Return the [X, Y] coordinate for the center point of the cell that contains the specified text.  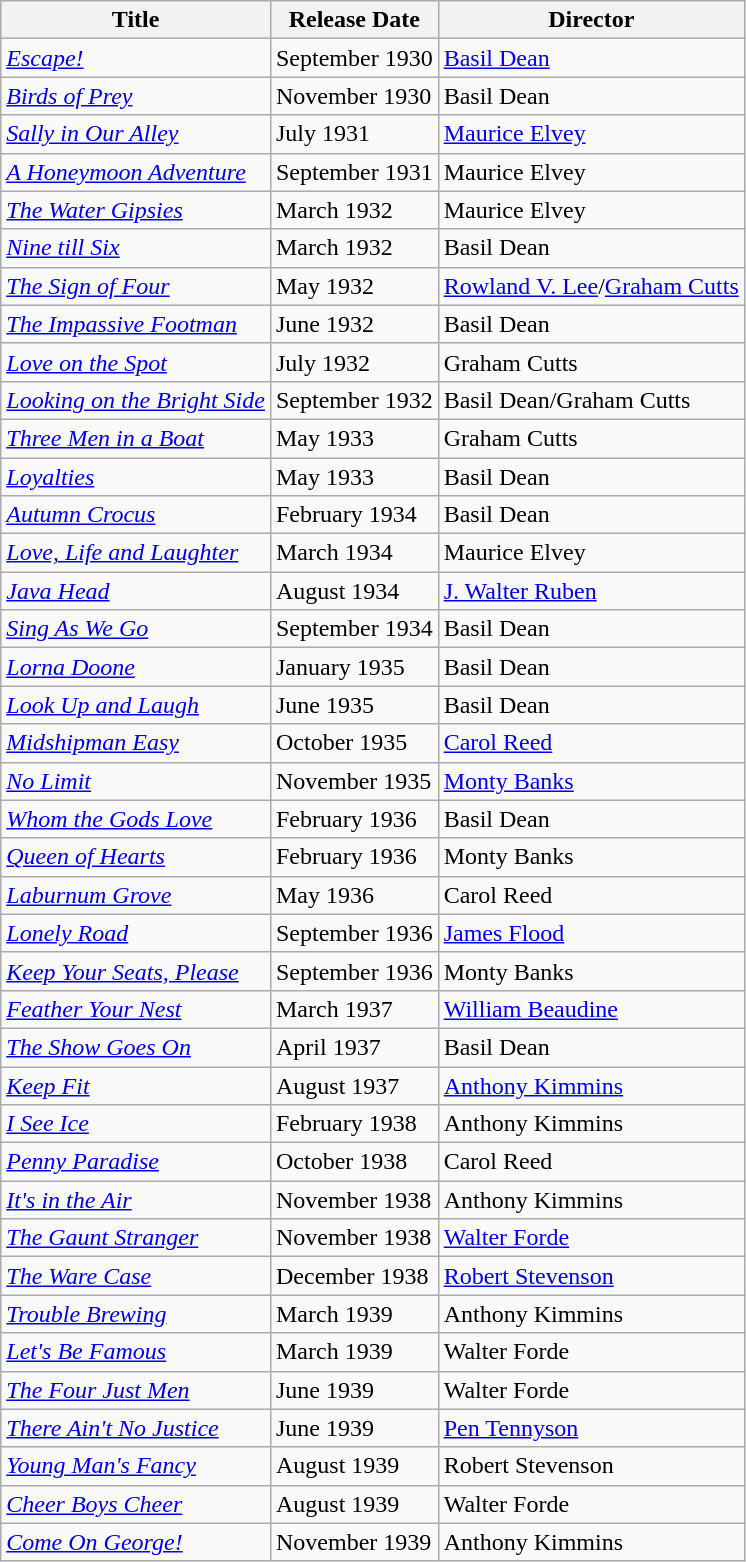
Trouble Brewing [136, 1314]
Lonely Road [136, 933]
September 1932 [354, 400]
September 1930 [354, 58]
Autumn Crocus [136, 515]
Java Head [136, 591]
Love, Life and Laughter [136, 553]
William Beaudine [591, 1009]
November 1935 [354, 781]
Cheer Boys Cheer [136, 1504]
The Ware Case [136, 1276]
Release Date [354, 20]
Escape! [136, 58]
Rowland V. Lee/Graham Cutts [591, 286]
October 1935 [354, 743]
March 1934 [354, 553]
Sing As We Go [136, 629]
I See Ice [136, 1124]
March 1937 [354, 1009]
June 1935 [354, 705]
Nine till Six [136, 248]
Keep Your Seats, Please [136, 971]
Young Man's Fancy [136, 1466]
The Water Gipsies [136, 210]
May 1936 [354, 895]
Director [591, 20]
No Limit [136, 781]
Basil Dean/Graham Cutts [591, 400]
The Four Just Men [136, 1390]
August 1934 [354, 591]
Title [136, 20]
July 1932 [354, 362]
Laburnum Grove [136, 895]
James Flood [591, 933]
It's in the Air [136, 1200]
The Sign of Four [136, 286]
February 1934 [354, 515]
Midshipman Easy [136, 743]
Come On George! [136, 1542]
July 1931 [354, 134]
September 1931 [354, 172]
Pen Tennyson [591, 1428]
December 1938 [354, 1276]
Loyalties [136, 477]
Let's Be Famous [136, 1352]
Sally in Our Alley [136, 134]
Love on the Spot [136, 362]
September 1934 [354, 629]
Three Men in a Boat [136, 438]
May 1932 [354, 286]
Feather Your Nest [136, 1009]
February 1938 [354, 1124]
A Honeymoon Adventure [136, 172]
The Show Goes On [136, 1047]
Look Up and Laugh [136, 705]
The Gaunt Stranger [136, 1238]
There Ain't No Justice [136, 1428]
Keep Fit [136, 1085]
January 1935 [354, 667]
August 1937 [354, 1085]
November 1939 [354, 1542]
Whom the Gods Love [136, 819]
June 1932 [354, 324]
Queen of Hearts [136, 857]
Birds of Prey [136, 96]
Looking on the Bright Side [136, 400]
November 1930 [354, 96]
J. Walter Ruben [591, 591]
Penny Paradise [136, 1162]
The Impassive Footman [136, 324]
October 1938 [354, 1162]
April 1937 [354, 1047]
Lorna Doone [136, 667]
